Provide the (x, y) coordinate of the cell's center where the given text is located.  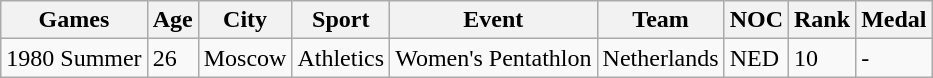
Age (172, 20)
NOC (756, 20)
Women's Pentathlon (494, 58)
26 (172, 58)
10 (822, 58)
Moscow (245, 58)
Event (494, 20)
Sport (341, 20)
Netherlands (660, 58)
1980 Summer (74, 58)
Team (660, 20)
- (894, 58)
NED (756, 58)
City (245, 20)
Medal (894, 20)
Games (74, 20)
Rank (822, 20)
Athletics (341, 58)
